Detect which cell encompasses the target text, then output its [x, y] center coordinate. 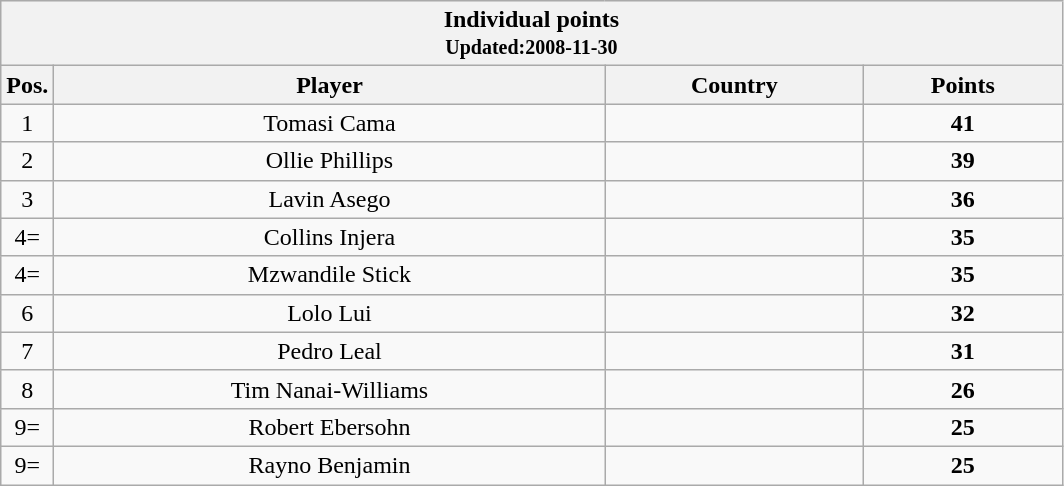
Robert Ebersohn [330, 427]
1 [28, 123]
Pos. [28, 85]
Rayno Benjamin [330, 465]
Points [963, 85]
26 [963, 389]
Tomasi Cama [330, 123]
41 [963, 123]
39 [963, 161]
Tim Nanai-Williams [330, 389]
8 [28, 389]
Player [330, 85]
7 [28, 351]
Mzwandile Stick [330, 275]
2 [28, 161]
3 [28, 199]
6 [28, 313]
Collins Injera [330, 237]
Individual points Updated:2008-11-30 [532, 34]
36 [963, 199]
31 [963, 351]
32 [963, 313]
Lavin Asego [330, 199]
Country [734, 85]
Pedro Leal [330, 351]
Ollie Phillips [330, 161]
Lolo Lui [330, 313]
